Provide the [X, Y] coordinate of the cell's center where the given text is located.  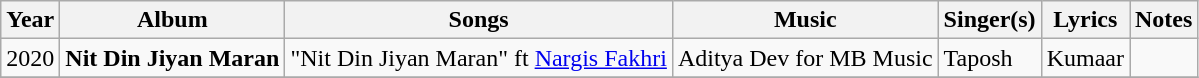
"Nit Din Jiyan Maran" ft Nargis Fakhri [478, 58]
Lyrics [1085, 20]
Notes [1164, 20]
Year [30, 20]
Music [805, 20]
Singer(s) [990, 20]
2020 [30, 58]
Kumaar [1085, 58]
Aditya Dev for MB Music [805, 58]
Album [172, 20]
Taposh [990, 58]
Songs [478, 20]
Nit Din Jiyan Maran [172, 58]
